Identify which cell holds the provided text, then report its [X, Y] central coordinate. 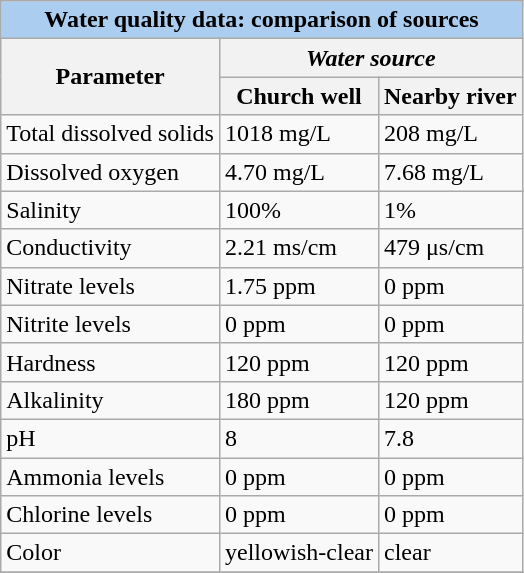
180 ppm [298, 400]
Alkalinity [110, 400]
Conductivity [110, 248]
clear [450, 553]
1018 mg/L [298, 134]
Parameter [110, 77]
Hardness [110, 362]
Nitrite levels [110, 324]
7.8 [450, 438]
7.68 mg/L [450, 172]
Total dissolved solids [110, 134]
8 [298, 438]
Salinity [110, 210]
Water source [370, 58]
Church well [298, 96]
Nearby river [450, 96]
Dissolved oxygen [110, 172]
1.75 ppm [298, 286]
Chlorine levels [110, 515]
pH [110, 438]
Ammonia levels [110, 477]
4.70 mg/L [298, 172]
yellowish-clear [298, 553]
1% [450, 210]
Color [110, 553]
100% [298, 210]
Water quality data: comparison of sources [262, 20]
208 mg/L [450, 134]
Nitrate levels [110, 286]
479 μs/cm [450, 248]
2.21 ms/cm [298, 248]
